Scan for the cell matching the given text and deliver its [X, Y] coordinate at center. 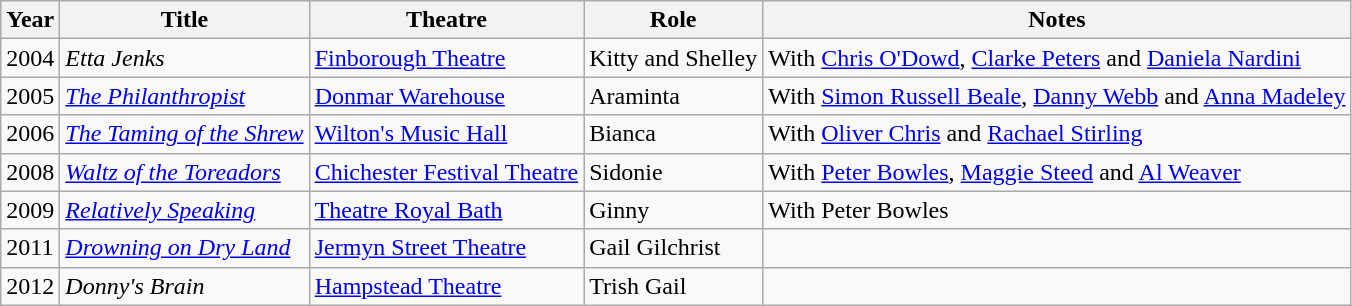
The Taming of the Shrew [184, 134]
Etta Jenks [184, 58]
2009 [30, 210]
Araminta [674, 96]
Ginny [674, 210]
Title [184, 20]
Role [674, 20]
Jermyn Street Theatre [446, 248]
Wilton's Music Hall [446, 134]
Relatively Speaking [184, 210]
Gail Gilchrist [674, 248]
Donny's Brain [184, 286]
Drowning on Dry Land [184, 248]
Theatre [446, 20]
Theatre Royal Bath [446, 210]
Kitty and Shelley [674, 58]
Bianca [674, 134]
Trish Gail [674, 286]
Sidonie [674, 172]
With Peter Bowles, Maggie Steed and Al Weaver [1057, 172]
2006 [30, 134]
2012 [30, 286]
Notes [1057, 20]
With Peter Bowles [1057, 210]
2011 [30, 248]
Waltz of the Toreadors [184, 172]
The Philanthropist [184, 96]
Donmar Warehouse [446, 96]
Finborough Theatre [446, 58]
2005 [30, 96]
With Oliver Chris and Rachael Stirling [1057, 134]
Hampstead Theatre [446, 286]
With Chris O'Dowd, Clarke Peters and Daniela Nardini [1057, 58]
Chichester Festival Theatre [446, 172]
Year [30, 20]
2004 [30, 58]
With Simon Russell Beale, Danny Webb and Anna Madeley [1057, 96]
2008 [30, 172]
